Scan for the cell matching the given text and deliver its (x, y) coordinate at center. 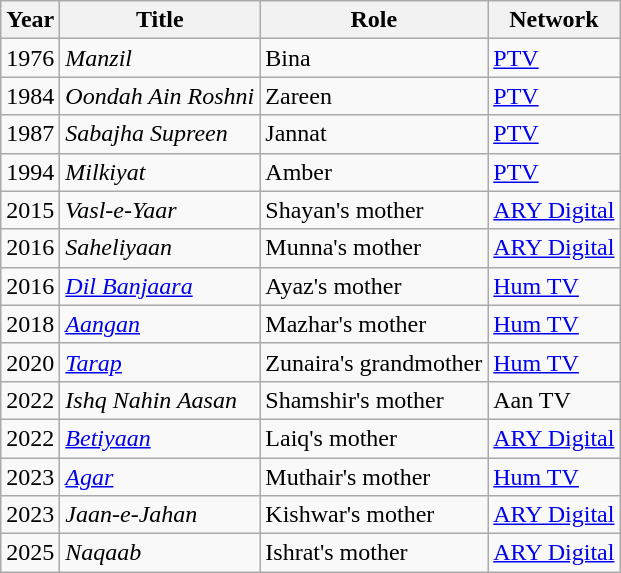
Amber (374, 172)
Zunaira's grandmother (374, 362)
Jaan-e-Jahan (160, 515)
Tarap (160, 362)
Ishq Nahin Aasan (160, 400)
Bina (374, 58)
1987 (30, 134)
Vasl-e-Yaar (160, 210)
Agar (160, 477)
Aan TV (554, 400)
Aangan (160, 324)
1984 (30, 96)
Milkiyat (160, 172)
Zareen (374, 96)
2018 (30, 324)
Ayaz's mother (374, 286)
2025 (30, 553)
Jannat (374, 134)
Kishwar's mother (374, 515)
1994 (30, 172)
Shamshir's mother (374, 400)
1976 (30, 58)
Betiyaan (160, 438)
Laiq's mother (374, 438)
Munna's mother (374, 248)
Dil Banjaara (160, 286)
Shayan's mother (374, 210)
Manzil (160, 58)
Network (554, 20)
Year (30, 20)
Oondah Ain Roshni (160, 96)
Role (374, 20)
Mazhar's mother (374, 324)
Saheliyaan (160, 248)
2020 (30, 362)
Muthair's mother (374, 477)
Ishrat's mother (374, 553)
Title (160, 20)
Sabajha Supreen (160, 134)
2015 (30, 210)
Naqaab (160, 553)
